Detect which cell encompasses the target text, then output its [X, Y] center coordinate. 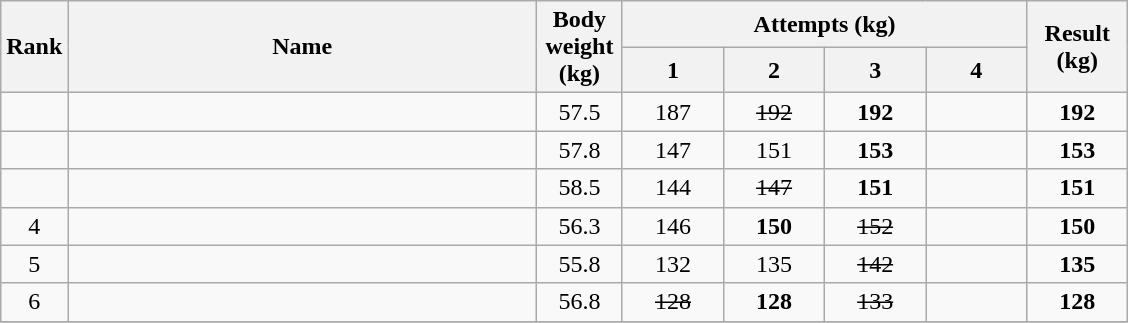
Result (kg) [1078, 47]
152 [876, 226]
Body weight (kg) [579, 47]
Name [302, 47]
132 [672, 264]
55.8 [579, 264]
133 [876, 302]
187 [672, 112]
3 [876, 70]
Rank [34, 47]
2 [774, 70]
56.8 [579, 302]
6 [34, 302]
146 [672, 226]
Attempts (kg) [824, 24]
58.5 [579, 188]
142 [876, 264]
144 [672, 188]
57.8 [579, 150]
56.3 [579, 226]
5 [34, 264]
57.5 [579, 112]
1 [672, 70]
